Find where the given text appears and provide that cell's center as (x, y) coordinate. 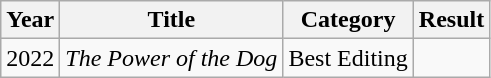
Year (30, 20)
Result (451, 20)
Best Editing (348, 58)
Category (348, 20)
Title (172, 20)
The Power of the Dog (172, 58)
2022 (30, 58)
